Output the [X, Y] coordinate of the center of the cell containing the given text.  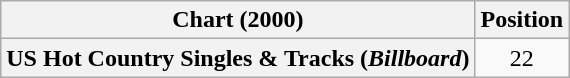
Position [522, 20]
Chart (2000) [238, 20]
22 [522, 58]
US Hot Country Singles & Tracks (Billboard) [238, 58]
